Search for the cell housing the specified text and yield its (X, Y) center coordinate. 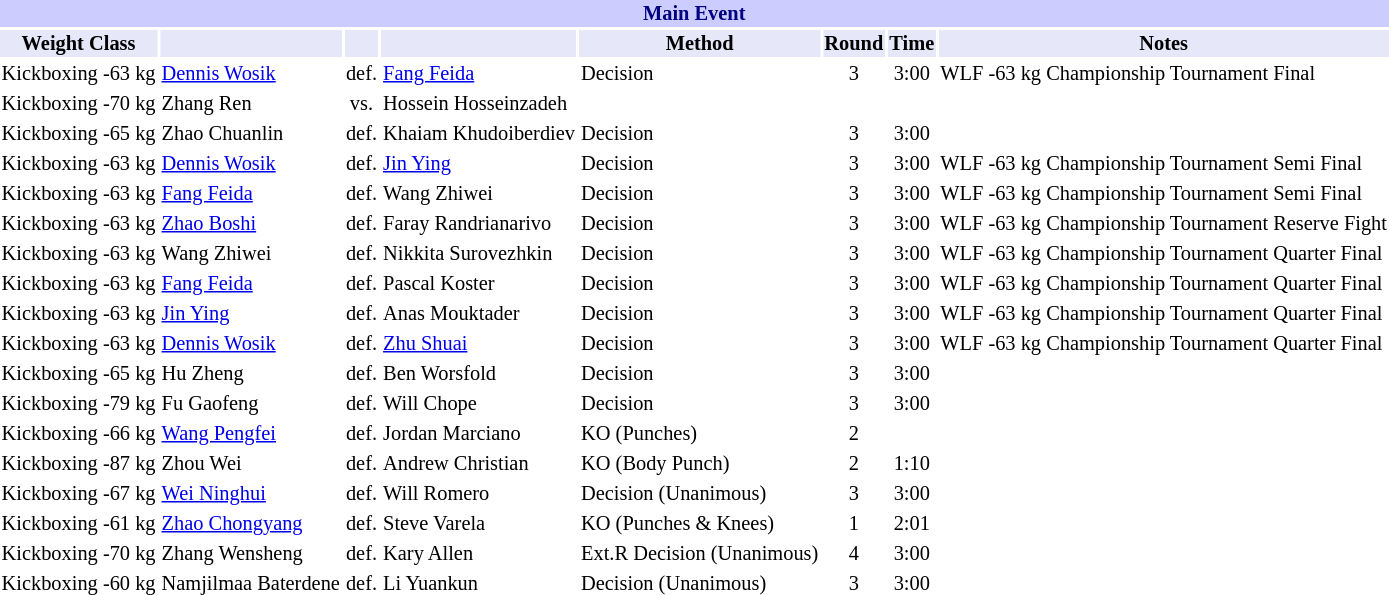
Hu Zheng (250, 374)
Ext.R Decision (Unanimous) (700, 554)
KO (Punches) (700, 434)
Decision (Unanimous) (700, 494)
Zhao Chongyang (250, 524)
Zhu Shuai (480, 344)
4 (854, 554)
Faray Randrianarivo (480, 224)
Zhang Ren (250, 104)
Steve Varela (480, 524)
Method (700, 44)
Weight Class (78, 44)
1:10 (912, 464)
Fu Gaofeng (250, 404)
Zhou Wei (250, 464)
Hossein Hosseinzadeh (480, 104)
vs. (361, 104)
Zhang Wensheng (250, 554)
Will Romero (480, 494)
Kary Allen (480, 554)
Khaiam Khudoiberdiev (480, 134)
Nikkita Surovezhkin (480, 254)
Andrew Christian (480, 464)
Zhao Chuanlin (250, 134)
Main Event (694, 14)
Pascal Koster (480, 284)
KO (Punches & Knees) (700, 524)
2:01 (912, 524)
Kickboxing -79 kg (78, 404)
Round (854, 44)
Ben Worsfold (480, 374)
1 (854, 524)
Will Chope (480, 404)
KO (Body Punch) (700, 464)
Kickboxing -67 kg (78, 494)
Kickboxing -61 kg (78, 524)
Zhao Boshi (250, 224)
WLF -63 kg Championship Tournament Final (1164, 74)
Wei Ninghui (250, 494)
WLF -63 kg Championship Tournament Reserve Fight (1164, 224)
Kickboxing -87 kg (78, 464)
Anas Mouktader (480, 314)
Wang Pengfei (250, 434)
Notes (1164, 44)
Time (912, 44)
Kickboxing -66 kg (78, 434)
Jordan Marciano (480, 434)
